Output the (x, y) coordinate of the center of the cell containing the given text.  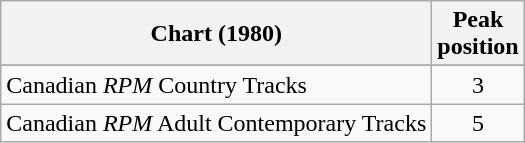
Canadian RPM Country Tracks (216, 85)
Chart (1980) (216, 34)
Canadian RPM Adult Contemporary Tracks (216, 123)
Peakposition (478, 34)
3 (478, 85)
5 (478, 123)
